Extract the [x, y] coordinate from the center of the cell holding the provided text.  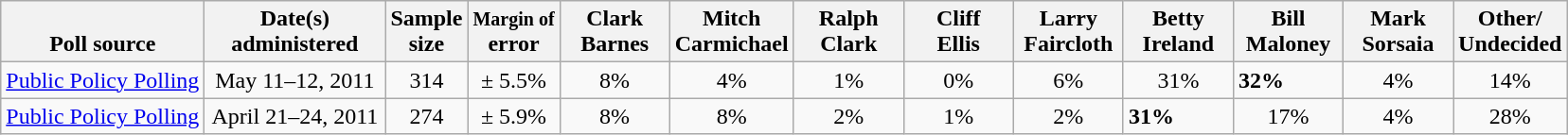
274 [426, 116]
April 21–24, 2011 [295, 116]
BettyIreland [1178, 32]
314 [426, 80]
14% [1510, 80]
0% [958, 80]
May 11–12, 2011 [295, 80]
28% [1510, 116]
MarkSorsaia [1399, 32]
± 5.5% [513, 80]
ClarkBarnes [615, 32]
Other/Undecided [1510, 32]
6% [1068, 80]
LarryFaircloth [1068, 32]
MitchCarmichael [731, 32]
17% [1288, 116]
CliffEllis [958, 32]
Samplesize [426, 32]
Margin oferror [513, 32]
32% [1288, 80]
Poll source [102, 32]
BillMaloney [1288, 32]
Date(s)administered [295, 32]
RalphClark [848, 32]
± 5.9% [513, 116]
